Detect which cell encompasses the target text, then output its [X, Y] center coordinate. 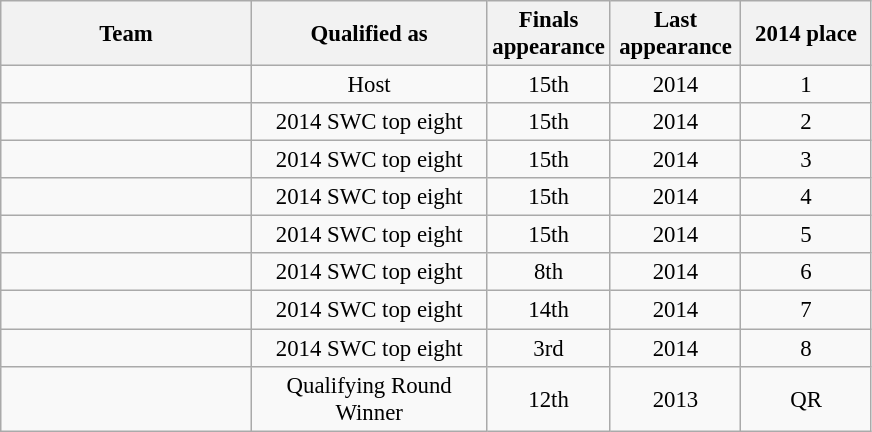
8th [548, 273]
Qualified as [369, 34]
12th [548, 398]
Host [369, 85]
4 [806, 197]
Last appearance [676, 34]
3 [806, 160]
8 [806, 348]
6 [806, 273]
1 [806, 85]
5 [806, 235]
7 [806, 310]
3rd [548, 348]
Qualifying Round Winner [369, 398]
Team [126, 34]
2013 [676, 398]
2 [806, 122]
Finals appearance [548, 34]
2014 place [806, 34]
14th [548, 310]
QR [806, 398]
